Determine the [X, Y] coordinate at the center of the cell enclosing the given text.  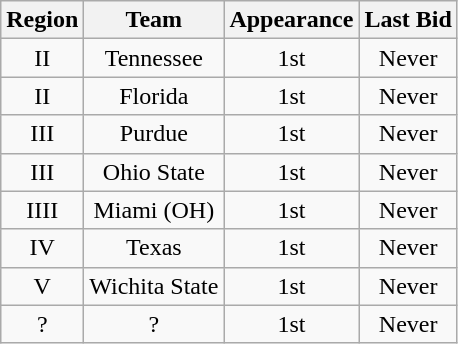
Last Bid [408, 20]
IV [42, 248]
Region [42, 20]
Ohio State [154, 172]
Tennessee [154, 58]
Texas [154, 248]
Florida [154, 96]
Appearance [292, 20]
Wichita State [154, 286]
IIII [42, 210]
Miami (OH) [154, 210]
V [42, 286]
Team [154, 20]
Purdue [154, 134]
